Scan for the cell matching the given text and deliver its [x, y] coordinate at center. 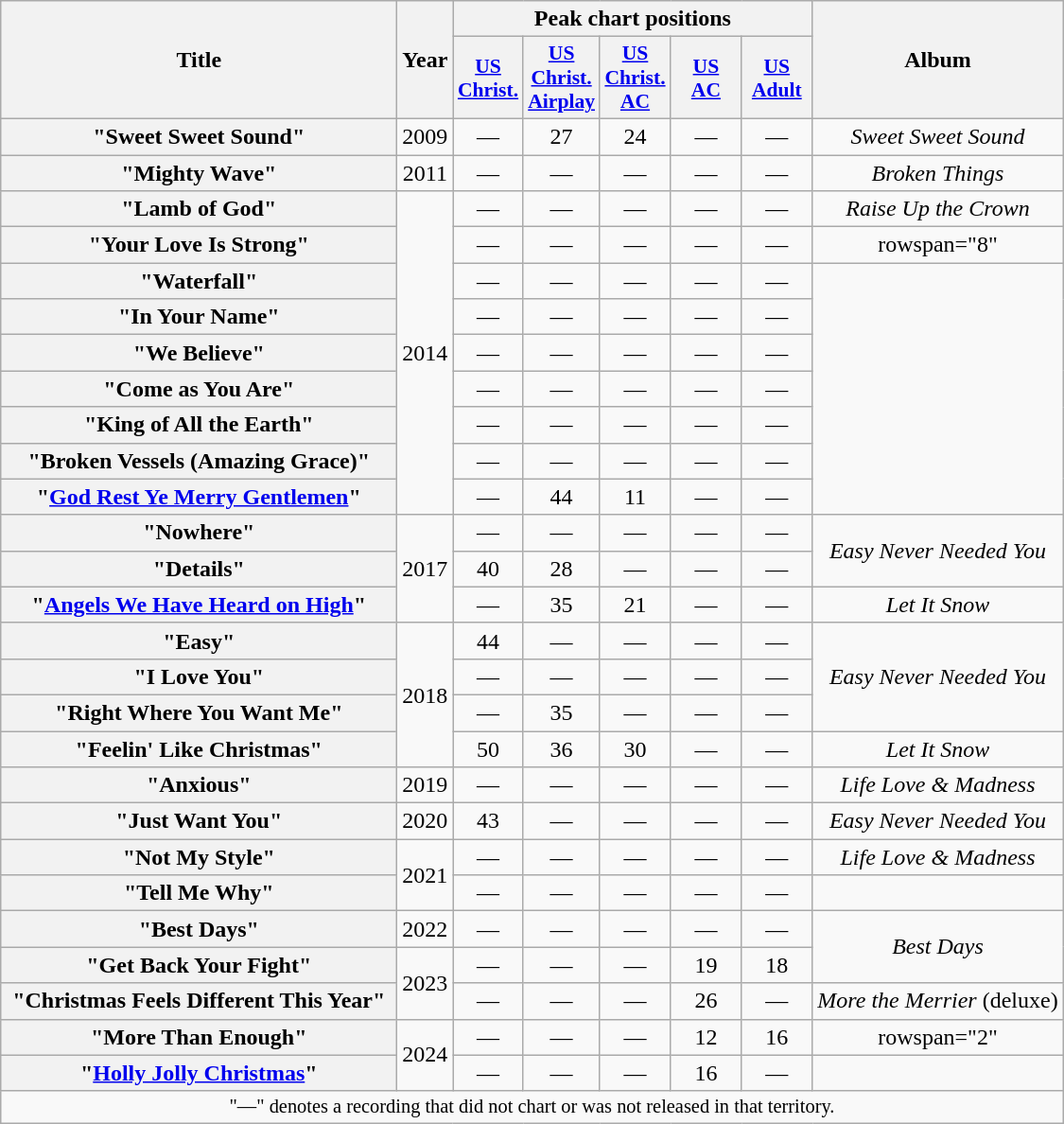
rowspan="8" [938, 245]
Album [938, 61]
"Sweet Sweet Sound" [199, 136]
26 [706, 1001]
30 [636, 748]
24 [636, 136]
Raise Up the Crown [938, 209]
"Angels We Have Heard on High" [199, 605]
2018 [426, 694]
"King of All the Earth" [199, 425]
More the Merrier (deluxe) [938, 1001]
"Christmas Feels Different This Year" [199, 1001]
"More Than Enough" [199, 1037]
"Right Where You Want Me" [199, 712]
USChrist. AC [636, 78]
Best Days [938, 947]
2014 [426, 354]
Broken Things [938, 173]
"Lamb of God" [199, 209]
2011 [426, 173]
"Easy" [199, 641]
"Nowhere" [199, 533]
Sweet Sweet Sound [938, 136]
"We Believe" [199, 353]
USAdult [777, 78]
"Get Back Your Fight" [199, 965]
rowspan="2" [938, 1037]
"Come as You Are" [199, 389]
"Best Days" [199, 929]
2020 [426, 821]
50 [488, 748]
"God Rest Ye Merry Gentlemen" [199, 497]
"Broken Vessels (Amazing Grace)" [199, 461]
19 [706, 965]
Title [199, 61]
11 [636, 497]
40 [488, 569]
"Feelin' Like Christmas" [199, 748]
Year [426, 61]
Peak chart positions [633, 19]
"Tell Me Why" [199, 893]
"Holly Jolly Christmas" [199, 1073]
"Anxious" [199, 785]
"Waterfall" [199, 281]
2009 [426, 136]
"Just Want You" [199, 821]
18 [777, 965]
USChrist. [488, 78]
2017 [426, 569]
27 [562, 136]
36 [562, 748]
"Not My Style" [199, 857]
21 [636, 605]
2021 [426, 875]
28 [562, 569]
43 [488, 821]
2019 [426, 785]
USAC [706, 78]
"In Your Name" [199, 317]
"I Love You" [199, 676]
"Mighty Wave" [199, 173]
"Details" [199, 569]
"Your Love Is Strong" [199, 245]
2022 [426, 929]
USChrist.Airplay [562, 78]
2024 [426, 1055]
2023 [426, 983]
12 [706, 1037]
"—" denotes a recording that did not chart or was not released in that territory. [532, 1107]
